Scan for the cell matching the given text and deliver its (X, Y) coordinate at center. 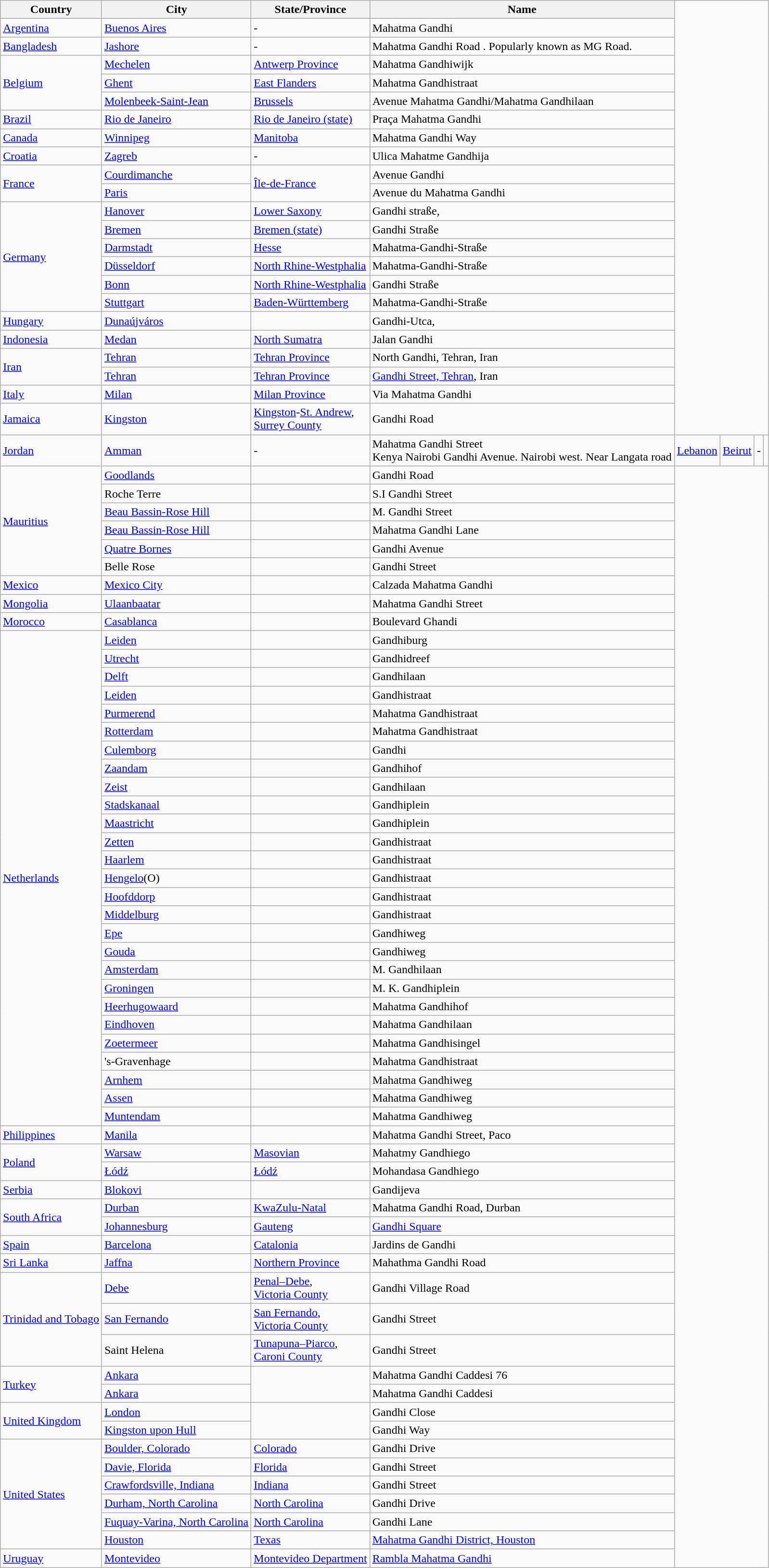
Haarlem (176, 860)
Bremen (state) (310, 230)
Mauritius (51, 521)
Texas (310, 1540)
Morocco (51, 622)
Fuquay-Varina, North Carolina (176, 1522)
Baden-Württemberg (310, 303)
Mahatma Gandhihof (522, 1006)
Gandhi Avenue (522, 548)
M. K. Gandhiplein (522, 988)
Mahatma Gandhi (522, 28)
Gandhihof (522, 768)
Indiana (310, 1485)
Beirut (737, 450)
Assen (176, 1098)
Milan Province (310, 394)
Winnipeg (176, 138)
Montevideo (176, 1558)
Jaffna (176, 1263)
State/Province (310, 10)
Praça Mahatma Gandhi (522, 119)
Utrecht (176, 658)
Dunaújváros (176, 321)
Rambla Mahatma Gandhi (522, 1558)
Mahathma Gandhi Road (522, 1263)
Mahatma Gandhi Lane (522, 530)
Jashore (176, 46)
Croatia (51, 156)
Florida (310, 1466)
Mahatma Gandhi Road . Popularly known as MG Road. (522, 46)
Davie, Florida (176, 1466)
Northern Province (310, 1263)
KwaZulu-Natal (310, 1208)
Mahatma Gandhi Caddesi (522, 1393)
Boulevard Ghandi (522, 622)
Milan (176, 394)
Calzada Mahatma Gandhi (522, 585)
Bonn (176, 284)
North Sumatra (310, 339)
South Africa (51, 1217)
Zoetermeer (176, 1043)
Serbia (51, 1190)
Via Mahatma Gandhi (522, 394)
Brussels (310, 101)
Gandhidreef (522, 658)
Hengelo(O) (176, 878)
Purmerend (176, 713)
Germany (51, 257)
Rio de Janeiro (state) (310, 119)
Boulder, Colorado (176, 1448)
Kingston-St. Andrew,Surrey County (310, 419)
Country (51, 10)
Courdimanche (176, 174)
Philippines (51, 1134)
Muntendam (176, 1116)
Turkey (51, 1384)
Avenue Gandhi (522, 174)
London (176, 1412)
Avenue Mahatma Gandhi/Mahatma Gandhilaan (522, 101)
Crawfordsville, Indiana (176, 1485)
Mahatmy Gandhiego (522, 1153)
Bangladesh (51, 46)
Debe (176, 1288)
Argentina (51, 28)
Rotterdam (176, 732)
Jalan Gandhi (522, 339)
Mohandasa Gandhiego (522, 1171)
Delft (176, 677)
Blokovi (176, 1190)
Hungary (51, 321)
Mechelen (176, 64)
Manila (176, 1134)
Montevideo Department (310, 1558)
Molenbeek-Saint-Jean (176, 101)
Lebanon (697, 450)
Mongolia (51, 604)
Catalonia (310, 1245)
San Fernando (176, 1319)
Manitoba (310, 138)
Mahatma Gandhi Caddesi 76 (522, 1375)
Stuttgart (176, 303)
Gandhi Village Road (522, 1288)
Arnhem (176, 1080)
Warsaw (176, 1153)
Gandhi Lane (522, 1522)
Saint Helena (176, 1350)
Middelburg (176, 915)
Hanover (176, 211)
Ghent (176, 83)
City (176, 10)
Gandijeva (522, 1190)
Mahatma Gandhi Street, Paco (522, 1134)
Hesse (310, 248)
Darmstadt (176, 248)
Brazil (51, 119)
Buenos Aires (176, 28)
Johannesburg (176, 1226)
Gandhi Square (522, 1226)
France (51, 183)
Belgium (51, 83)
Poland (51, 1162)
East Flanders (310, 83)
Durham, North Carolina (176, 1504)
Amman (176, 450)
Durban (176, 1208)
Kingston upon Hull (176, 1430)
Belle Rose (176, 567)
Canada (51, 138)
Tunapuna–Piarco,Caroni County (310, 1350)
Rio de Janeiro (176, 119)
Gandhi Street, Tehran, Iran (522, 376)
Gandhiburg (522, 640)
Zetten (176, 842)
Ulica Mahatme Gandhija (522, 156)
Maastricht (176, 823)
Bremen (176, 230)
Zeist (176, 786)
Penal–Debe,Victoria County (310, 1288)
Hoofddorp (176, 897)
Zagreb (176, 156)
Masovian (310, 1153)
Stadskanaal (176, 805)
Mahatma Gandhisingel (522, 1043)
Culemborg (176, 750)
Sri Lanka (51, 1263)
Italy (51, 394)
Mahatma Gandhi StreetKenya Nairobi Gandhi Avenue. Nairobi west. Near Langata road (522, 450)
Epe (176, 933)
Île-de-France (310, 183)
United States (51, 1494)
Gandhi Close (522, 1412)
Jardins de Gandhi (522, 1245)
Paris (176, 193)
Zaandam (176, 768)
Mahatma Gandhiwijk (522, 64)
Gauteng (310, 1226)
Mahatma Gandhi Way (522, 138)
Ulaanbaatar (176, 604)
Netherlands (51, 878)
United Kingdom (51, 1421)
Name (522, 10)
Uruguay (51, 1558)
Gandhi Way (522, 1430)
Mahatma Gandhi Road, Durban (522, 1208)
M. Gandhilaan (522, 970)
Medan (176, 339)
Colorado (310, 1448)
North Gandhi, Tehran, Iran (522, 358)
Mexico (51, 585)
Jamaica (51, 419)
Mahatma Gandhi Street (522, 604)
Goodlands (176, 475)
Roche Terre (176, 493)
S.I Gandhi Street (522, 493)
Iran (51, 367)
Gandhi-Utca, (522, 321)
Indonesia (51, 339)
Lower Saxony (310, 211)
Kingston (176, 419)
Heerhugowaard (176, 1006)
Gandhi (522, 750)
Quatre Bornes (176, 548)
's-Gravenhage (176, 1061)
Avenue du Mahatma Gandhi (522, 193)
Gandhi straße, (522, 211)
Spain (51, 1245)
M. Gandhi Street (522, 512)
Barcelona (176, 1245)
Mexico City (176, 585)
Antwerp Province (310, 64)
Jordan (51, 450)
Eindhoven (176, 1025)
Düsseldorf (176, 266)
Trinidad and Tobago (51, 1319)
Houston (176, 1540)
Gouda (176, 951)
Casablanca (176, 622)
Mahatma Gandhilaan (522, 1025)
Mahatma Gandhi District, Houston (522, 1540)
San Fernando,Victoria County (310, 1319)
Amsterdam (176, 970)
Groningen (176, 988)
